Locate the cell with the specified text and output its (X, Y) center coordinate. 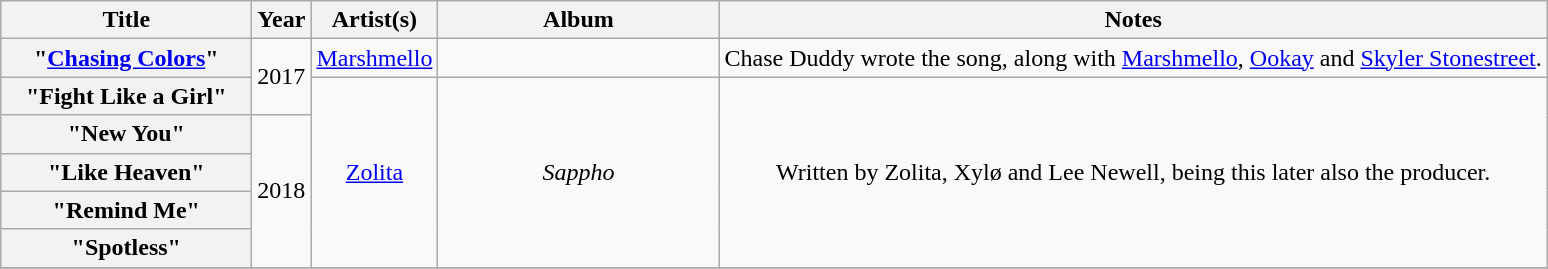
"Like Heaven" (126, 172)
Artist(s) (374, 20)
"Chasing Colors" (126, 58)
Chase Duddy wrote the song, along with Marshmello, Ookay and Skyler Stonestreet. (1133, 58)
Zolita (374, 172)
2017 (282, 77)
Marshmello (374, 58)
2018 (282, 191)
Notes (1133, 20)
Year (282, 20)
"Fight Like a Girl" (126, 96)
Sappho (578, 172)
"New You" (126, 134)
Written by Zolita, Xylø and Lee Newell, being this later also the producer. (1133, 172)
Album (578, 20)
Title (126, 20)
"Remind Me" (126, 210)
"Spotless" (126, 248)
